Scan for the cell matching the given text and deliver its [x, y] coordinate at center. 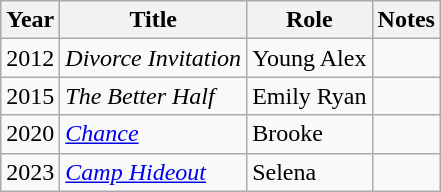
Brooke [310, 134]
Divorce Invitation [154, 58]
Selena [310, 172]
Camp Hideout [154, 172]
2020 [30, 134]
Young Alex [310, 58]
Title [154, 20]
Chance [154, 134]
Notes [406, 20]
Emily Ryan [310, 96]
The Better Half [154, 96]
Role [310, 20]
2015 [30, 96]
2012 [30, 58]
2023 [30, 172]
Year [30, 20]
